For the text-containing cell, return its midpoint in [x, y] coordinate format. 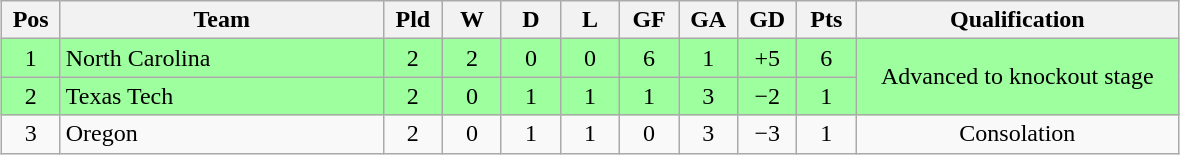
Pts [826, 20]
D [530, 20]
Pld [412, 20]
Oregon [222, 134]
GD [768, 20]
Qualification [1018, 20]
GF [650, 20]
W [472, 20]
−2 [768, 96]
Advanced to knockout stage [1018, 77]
+5 [768, 58]
Team [222, 20]
North Carolina [222, 58]
Consolation [1018, 134]
−3 [768, 134]
GA [708, 20]
Texas Tech [222, 96]
L [590, 20]
Pos [30, 20]
